Pinpoint the cell where the given text exists, returning its (X, Y) midpoint coordinate. 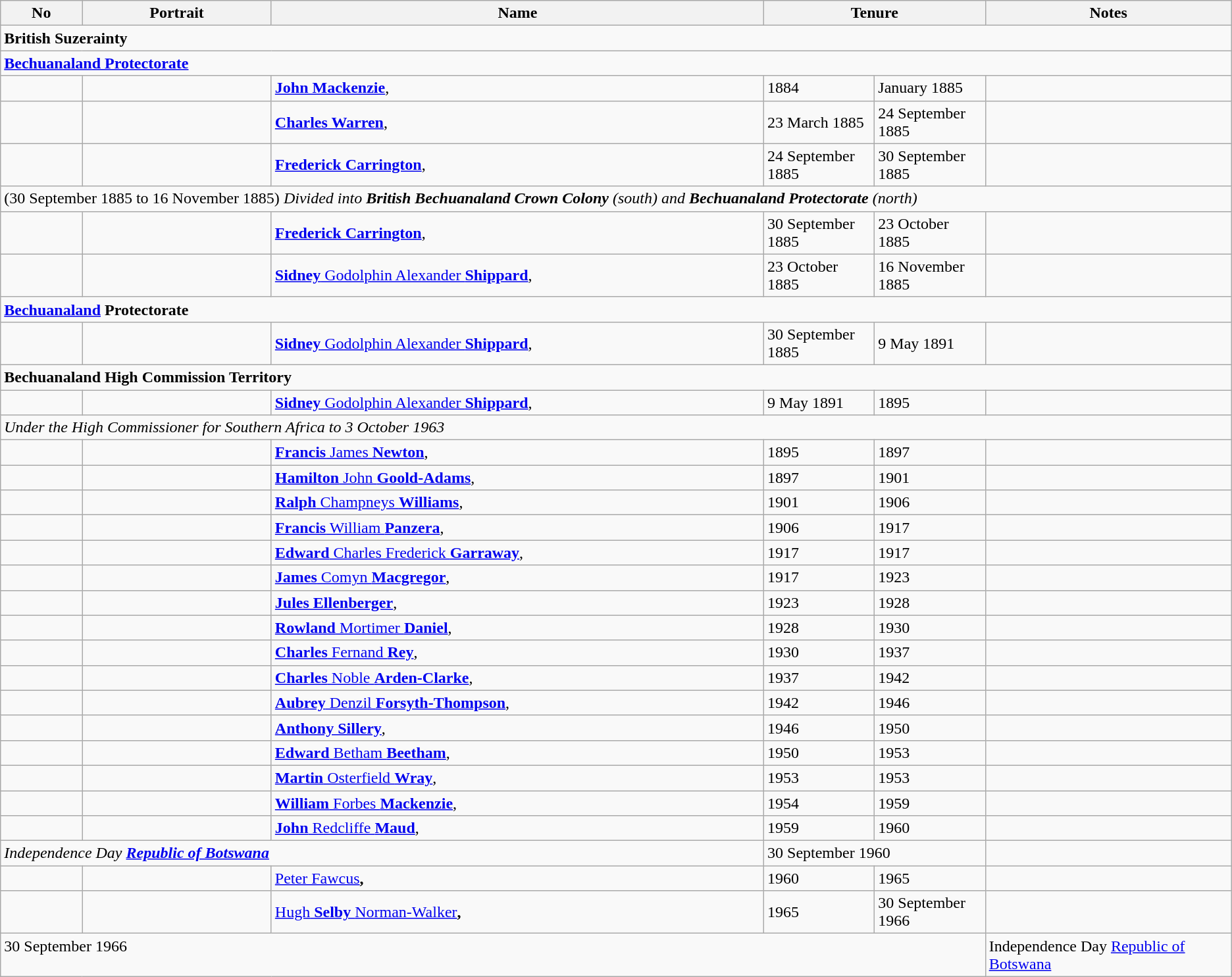
Peter Fawcus, (517, 878)
Name (517, 13)
Ralph Champneys Williams, (517, 503)
1954 (819, 803)
Under the High Commissioner for Southern Africa to 3 October 1963 (616, 428)
Portrait (177, 13)
Tenure (875, 13)
Bechuanaland High Commission Territory (616, 377)
Aubrey Denzil Forsyth-Thompson, (517, 703)
Hugh Selby Norman-Walker, (517, 912)
Notes (1108, 13)
James Comyn Macgregor, (517, 578)
John Redcliffe Maud, (517, 828)
23 March 1885 (819, 122)
Martin Osterfield Wray, (517, 778)
16 November 1885 (930, 275)
Hamilton John Goold-Adams, (517, 478)
Rowland Mortimer Daniel, (517, 628)
Anthony Sillery, (517, 728)
Jules Ellenberger, (517, 603)
William Forbes Mackenzie, (517, 803)
Francis James Newton, (517, 453)
Francis William Panzera, (517, 528)
Edward Betham Beetham, (517, 753)
January 1885 (930, 88)
(30 September 1885 to 16 November 1885) Divided into British Bechuanaland Crown Colony (south) and Bechuanaland Protectorate (north) (616, 199)
John Mackenzie, (517, 88)
Charles Warren, (517, 122)
Charles Fernand Rey, (517, 653)
Edward Charles Frederick Garraway, (517, 553)
30 September 1960 (875, 853)
British Suzerainty (616, 38)
Charles Noble Arden-Clarke, (517, 678)
No (41, 13)
1884 (819, 88)
